Determine the [x, y] coordinate at the center of the cell enclosing the given text.  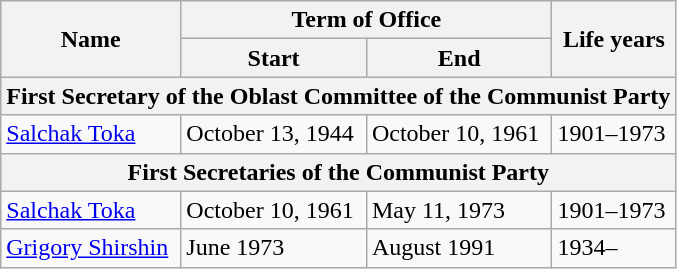
May 11, 1973 [459, 210]
First Secretary of the Oblast Committee of the Communist Party [338, 96]
Grigory Shirshin [91, 248]
Start [274, 58]
1934– [614, 248]
June 1973 [274, 248]
August 1991 [459, 248]
Term of Office [366, 20]
Name [91, 39]
End [459, 58]
October 13, 1944 [274, 134]
Life years [614, 39]
First Secretaries of the Communist Party [338, 172]
